From the cell containing the given text, extract its center point as (x, y) coordinate. 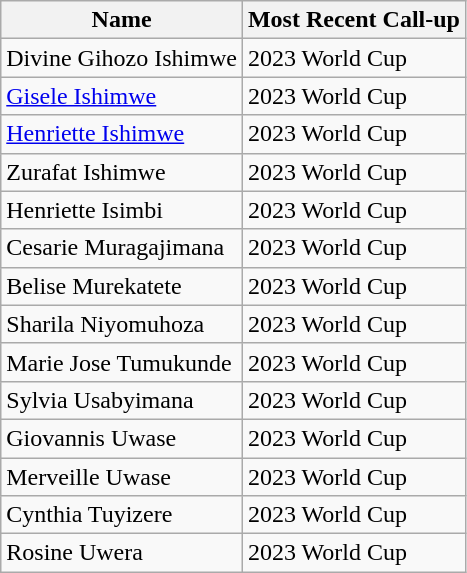
Sylvia Usabyimana (122, 400)
Cynthia Tuyizere (122, 515)
Sharila Niyomuhoza (122, 324)
Name (122, 20)
Merveille Uwase (122, 477)
Henriette Ishimwe (122, 134)
Henriette Isimbi (122, 210)
Marie Jose Tumukunde (122, 362)
Giovannis Uwase (122, 438)
Cesarie Muragajimana (122, 248)
Rosine Uwera (122, 553)
Divine Gihozo Ishimwe (122, 58)
Belise Murekatete (122, 286)
Zurafat Ishimwe (122, 172)
Gisele Ishimwe (122, 96)
Most Recent Call-up (354, 20)
